Pinpoint the cell where the given text exists, returning its (x, y) midpoint coordinate. 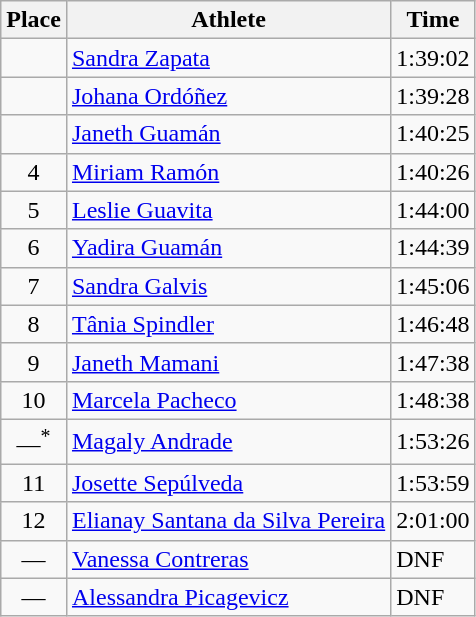
Miriam Ramón (228, 172)
1:44:00 (433, 210)
6 (34, 248)
Alessandra Picagevicz (228, 597)
10 (34, 400)
Leslie Guavita (228, 210)
Janeth Guamán (228, 134)
7 (34, 286)
Magaly Andrade (228, 442)
1:53:26 (433, 442)
1:40:25 (433, 134)
1:39:28 (433, 96)
1:45:06 (433, 286)
11 (34, 483)
Janeth Mamani (228, 362)
2:01:00 (433, 521)
Josette Sepúlveda (228, 483)
1:46:48 (433, 324)
9 (34, 362)
Sandra Zapata (228, 58)
Athlete (228, 20)
Sandra Galvis (228, 286)
Elianay Santana da Silva Pereira (228, 521)
Vanessa Contreras (228, 559)
1:48:38 (433, 400)
—* (34, 442)
Place (34, 20)
Marcela Pacheco (228, 400)
1:40:26 (433, 172)
12 (34, 521)
1:44:39 (433, 248)
Johana Ordóñez (228, 96)
1:39:02 (433, 58)
8 (34, 324)
5 (34, 210)
1:47:38 (433, 362)
Yadira Guamán (228, 248)
Tânia Spindler (228, 324)
4 (34, 172)
Time (433, 20)
1:53:59 (433, 483)
